Find where the given text appears and provide that cell's center as [X, Y] coordinate. 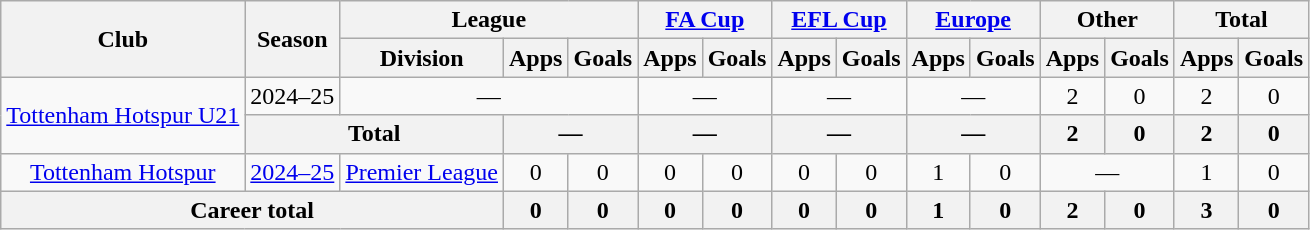
Premier League [422, 172]
3 [1206, 210]
EFL Cup [839, 20]
Season [292, 39]
Division [422, 58]
Europe [973, 20]
Tottenham Hotspur U21 [123, 115]
Tottenham Hotspur [123, 172]
Other [1107, 20]
Career total [252, 210]
Club [123, 39]
League [489, 20]
FA Cup [705, 20]
